For the text-containing cell, return its midpoint in [x, y] coordinate format. 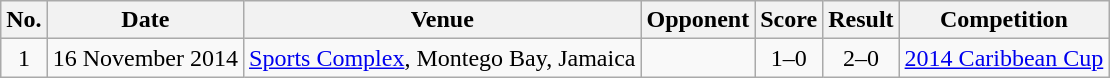
2014 Caribbean Cup [1004, 58]
Venue [442, 20]
No. [24, 20]
16 November 2014 [145, 58]
Opponent [698, 20]
1 [24, 58]
Sports Complex, Montego Bay, Jamaica [442, 58]
Score [789, 20]
Result [861, 20]
1–0 [789, 58]
Competition [1004, 20]
2–0 [861, 58]
Date [145, 20]
